Determine the (x, y) coordinate at the center of the cell enclosing the given text.  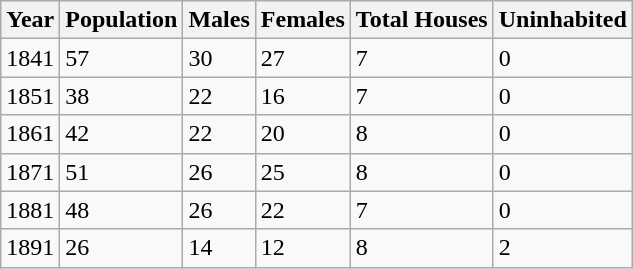
Uninhabited (562, 20)
30 (219, 58)
38 (122, 96)
1881 (30, 210)
Total Houses (422, 20)
Population (122, 20)
48 (122, 210)
1861 (30, 134)
Year (30, 20)
1851 (30, 96)
1871 (30, 172)
12 (302, 248)
25 (302, 172)
Males (219, 20)
1841 (30, 58)
42 (122, 134)
1891 (30, 248)
20 (302, 134)
27 (302, 58)
2 (562, 248)
51 (122, 172)
57 (122, 58)
16 (302, 96)
Females (302, 20)
14 (219, 248)
